Extract the (x, y) coordinate from the center of the cell holding the provided text.  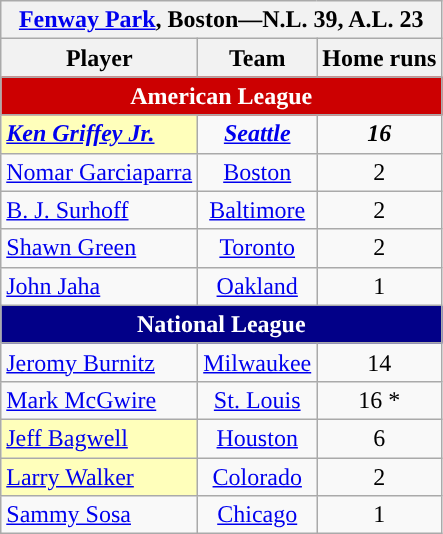
14 (380, 362)
16 * (380, 400)
American League (222, 96)
Oakland (258, 286)
Larry Walker (100, 477)
Shawn Green (100, 248)
Jeromy Burnitz (100, 362)
Chicago (258, 515)
Houston (258, 438)
Player (100, 58)
Colorado (258, 477)
B. J. Surhoff (100, 210)
Milwaukee (258, 362)
National League (222, 324)
Sammy Sosa (100, 515)
16 (380, 134)
Ken Griffey Jr. (100, 134)
Home runs (380, 58)
Boston (258, 172)
Nomar Garciaparra (100, 172)
Mark McGwire (100, 400)
6 (380, 438)
St. Louis (258, 400)
Team (258, 58)
Baltimore (258, 210)
Fenway Park, Boston—N.L. 39, A.L. 23 (222, 20)
Jeff Bagwell (100, 438)
John Jaha (100, 286)
Toronto (258, 248)
Seattle (258, 134)
